For the text-containing cell, return its midpoint in (x, y) coordinate format. 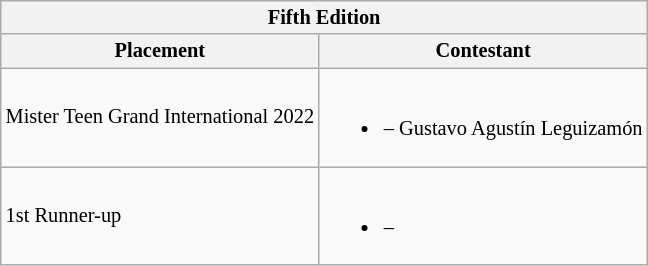
1st Runner-up (160, 215)
– (483, 215)
Fifth Edition (324, 17)
– Gustavo Agustín Leguizamón (483, 117)
Placement (160, 51)
Mister Teen Grand International 2022 (160, 117)
Contestant (483, 51)
